Pinpoint the cell where the given text exists, returning its [X, Y] midpoint coordinate. 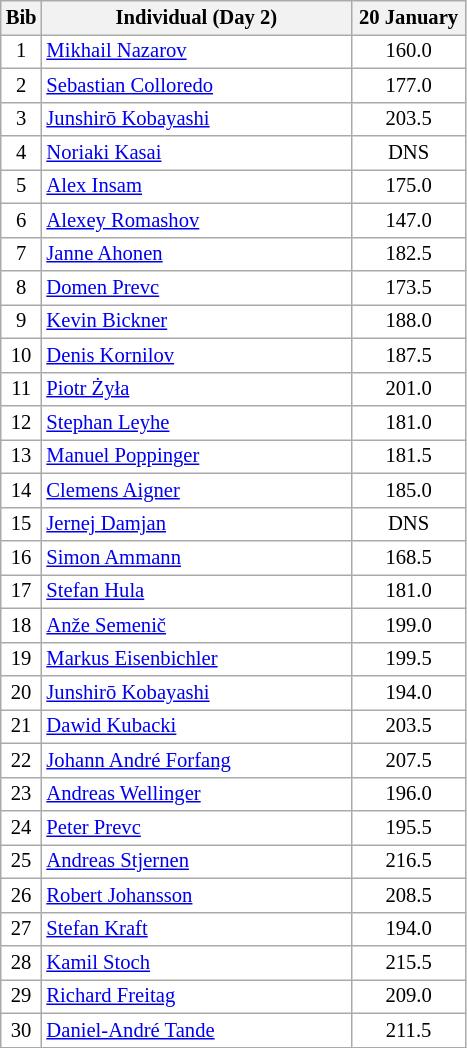
182.5 [408, 254]
195.5 [408, 827]
20 January [408, 17]
19 [22, 659]
23 [22, 794]
Johann André Forfang [196, 760]
24 [22, 827]
2 [22, 85]
Kamil Stoch [196, 963]
Anže Semenič [196, 625]
29 [22, 996]
201.0 [408, 389]
Alex Insam [196, 186]
196.0 [408, 794]
Piotr Żyła [196, 389]
11 [22, 389]
209.0 [408, 996]
Dawid Kubacki [196, 726]
26 [22, 895]
175.0 [408, 186]
168.5 [408, 557]
6 [22, 220]
199.5 [408, 659]
Bib [22, 17]
Stefan Hula [196, 591]
Janne Ahonen [196, 254]
207.5 [408, 760]
17 [22, 591]
Alexey Romashov [196, 220]
Richard Freitag [196, 996]
10 [22, 355]
Individual (Day 2) [196, 17]
8 [22, 287]
185.0 [408, 490]
187.5 [408, 355]
Sebastian Colloredo [196, 85]
Stefan Kraft [196, 929]
Markus Eisenbichler [196, 659]
Denis Kornilov [196, 355]
215.5 [408, 963]
147.0 [408, 220]
18 [22, 625]
21 [22, 726]
7 [22, 254]
Clemens Aigner [196, 490]
5 [22, 186]
20 [22, 693]
14 [22, 490]
Robert Johansson [196, 895]
Simon Ammann [196, 557]
Daniel-André Tande [196, 1030]
208.5 [408, 895]
173.5 [408, 287]
9 [22, 321]
Andreas Stjernen [196, 861]
Andreas Wellinger [196, 794]
216.5 [408, 861]
Kevin Bickner [196, 321]
27 [22, 929]
Jernej Damjan [196, 524]
3 [22, 119]
188.0 [408, 321]
177.0 [408, 85]
1 [22, 51]
160.0 [408, 51]
28 [22, 963]
199.0 [408, 625]
Peter Prevc [196, 827]
Stephan Leyhe [196, 423]
Domen Prevc [196, 287]
211.5 [408, 1030]
25 [22, 861]
13 [22, 456]
Manuel Poppinger [196, 456]
12 [22, 423]
30 [22, 1030]
4 [22, 153]
Noriaki Kasai [196, 153]
181.5 [408, 456]
15 [22, 524]
22 [22, 760]
16 [22, 557]
Mikhail Nazarov [196, 51]
